For the text-containing cell, return its midpoint in [X, Y] coordinate format. 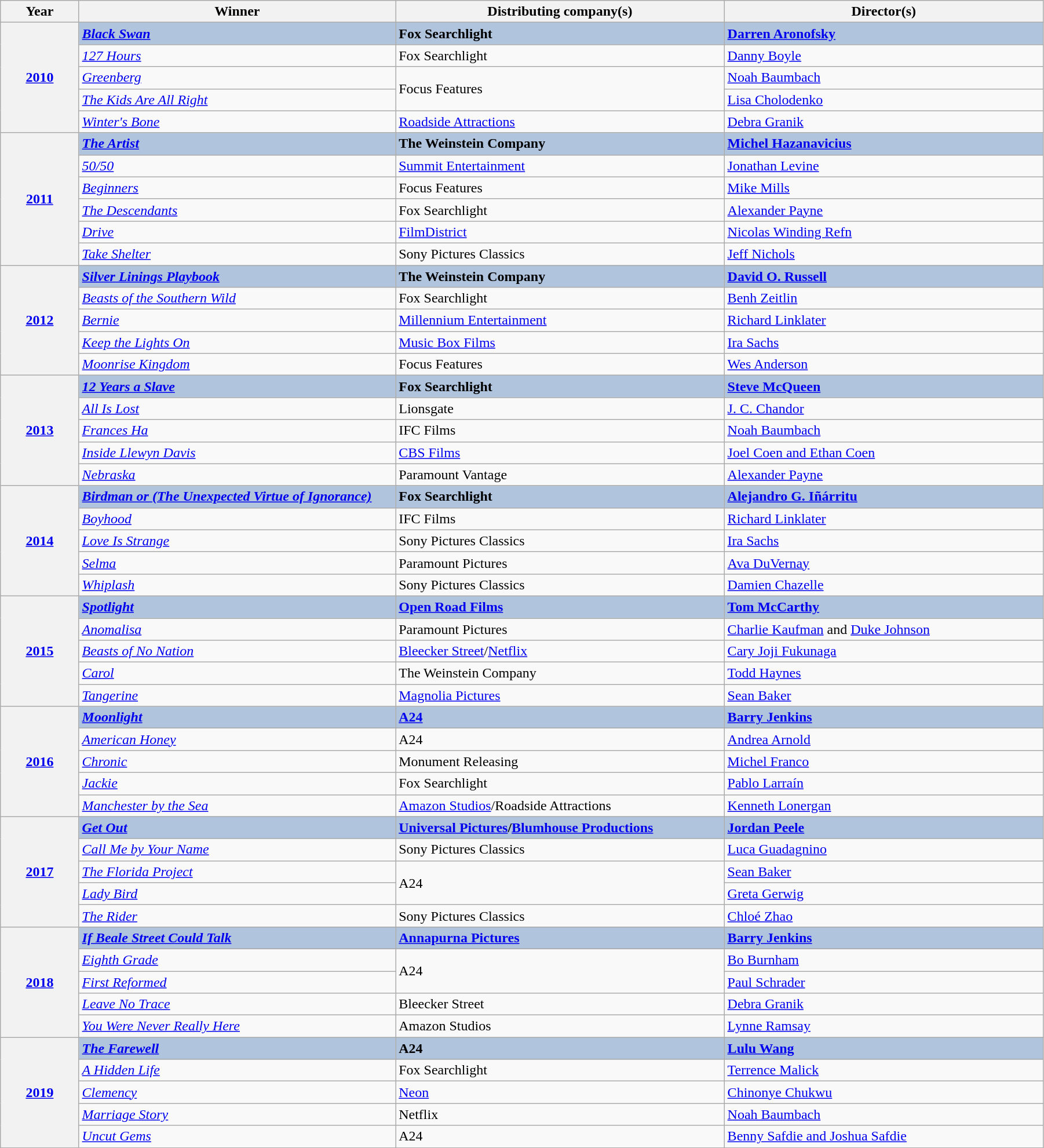
2010 [39, 78]
The Florida Project [238, 872]
If Beale Street Could Talk [238, 938]
12 Years a Slave [238, 387]
Magnolia Pictures [560, 695]
Damien Chazelle [884, 585]
Neon [560, 1092]
Beginners [238, 188]
David O. Russell [884, 276]
2017 [39, 872]
Lady Bird [238, 894]
Danny Boyle [884, 56]
The Kids Are All Right [238, 100]
The Artist [238, 144]
Winner [238, 12]
Benh Zeitlin [884, 298]
Jackie [238, 783]
2013 [39, 431]
Call Me by Your Name [238, 850]
Year [39, 12]
Cary Joji Fukunaga [884, 651]
Drive [238, 232]
Jordan Peele [884, 828]
First Reformed [238, 982]
Summit Entertainment [560, 166]
Black Swan [238, 34]
Netflix [560, 1114]
Lionsgate [560, 409]
Bernie [238, 320]
Music Box Films [560, 342]
CBS Films [560, 453]
Alejandro G. Iñárritu [884, 497]
Jonathan Levine [884, 166]
Boyhood [238, 519]
The Rider [238, 916]
Bo Burnham [884, 960]
Marriage Story [238, 1114]
Selma [238, 563]
Leave No Trace [238, 1004]
Ava DuVernay [884, 563]
Silver Linings Playbook [238, 276]
Nicolas Winding Refn [884, 232]
Take Shelter [238, 254]
Paramount Vantage [560, 475]
Bleecker Street [560, 1004]
Greenberg [238, 78]
Mike Mills [884, 188]
2018 [39, 982]
Millennium Entertainment [560, 320]
A Hidden Life [238, 1070]
Todd Haynes [884, 673]
Kenneth Lonergan [884, 806]
Lynne Ramsay [884, 1026]
Keep the Lights On [238, 342]
Joel Coen and Ethan Coen [884, 453]
2016 [39, 761]
Amazon Studios [560, 1026]
Bleecker Street/Netflix [560, 651]
Nebraska [238, 475]
Whiplash [238, 585]
Michel Hazanavicius [884, 144]
127 Hours [238, 56]
Steve McQueen [884, 387]
Paul Schrader [884, 982]
Spotlight [238, 607]
Clemency [238, 1092]
2015 [39, 651]
Distributing company(s) [560, 12]
2019 [39, 1092]
You Were Never Really Here [238, 1026]
Lisa Cholodenko [884, 100]
Inside Llewyn Davis [238, 453]
2011 [39, 199]
Winter's Bone [238, 122]
Wes Anderson [884, 365]
Greta Gerwig [884, 894]
J. C. Chandor [884, 409]
Love Is Strange [238, 541]
Beasts of No Nation [238, 651]
The Descendants [238, 210]
Moonrise Kingdom [238, 365]
Jeff Nichols [884, 254]
Benny Safdie and Joshua Safdie [884, 1136]
Luca Guadagnino [884, 850]
The Farewell [238, 1048]
Chronic [238, 761]
Manchester by the Sea [238, 806]
Eighth Grade [238, 960]
Anomalisa [238, 629]
Uncut Gems [238, 1136]
Annapurna Pictures [560, 938]
Birdman or (The Unexpected Virtue of Ignorance) [238, 497]
Moonlight [238, 717]
Carol [238, 673]
2014 [39, 541]
Universal Pictures/Blumhouse Productions [560, 828]
Frances Ha [238, 431]
Chinonye Chukwu [884, 1092]
Chloé Zhao [884, 916]
American Honey [238, 739]
Terrence Malick [884, 1070]
Andrea Arnold [884, 739]
Charlie Kaufman and Duke Johnson [884, 629]
Roadside Attractions [560, 122]
Beasts of the Southern Wild [238, 298]
Michel Franco [884, 761]
FilmDistrict [560, 232]
Lulu Wang [884, 1048]
Get Out [238, 828]
Tom McCarthy [884, 607]
Pablo Larraín [884, 783]
Open Road Films [560, 607]
Director(s) [884, 12]
50/50 [238, 166]
Darren Aronofsky [884, 34]
All Is Lost [238, 409]
Monument Releasing [560, 761]
Tangerine [238, 695]
2012 [39, 320]
Amazon Studios/Roadside Attractions [560, 806]
